Identify which cell holds the provided text, then report its (X, Y) central coordinate. 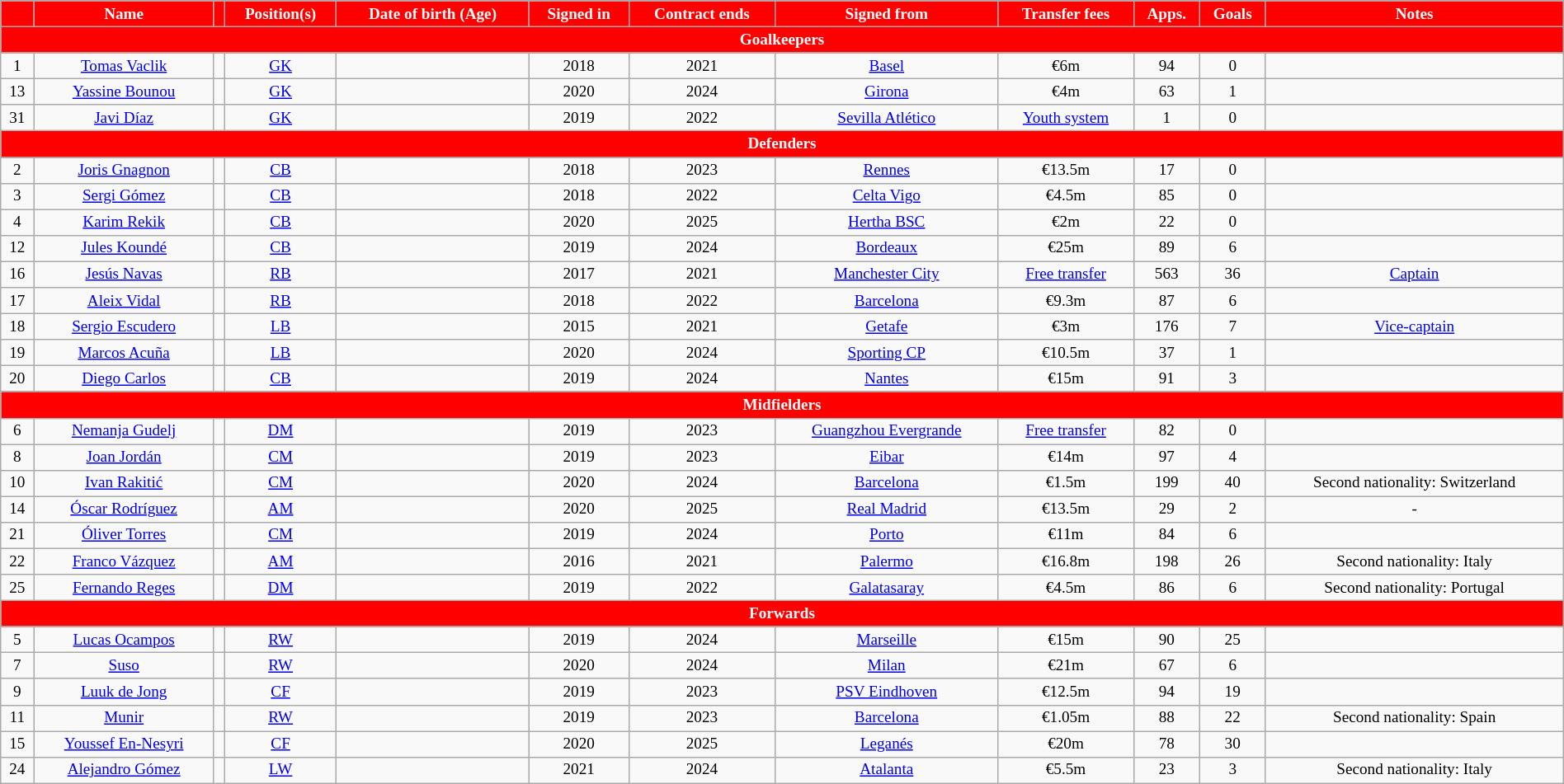
Aleix Vidal (124, 301)
91 (1166, 379)
Porto (887, 535)
Captain (1414, 275)
Date of birth (Age) (432, 14)
199 (1166, 483)
€4m (1066, 92)
Alejandro Gómez (124, 770)
Franco Vázquez (124, 561)
€20m (1066, 744)
Goalkeepers (782, 40)
67 (1166, 666)
2015 (579, 326)
18 (17, 326)
89 (1166, 248)
PSV Eindhoven (887, 692)
Real Madrid (887, 509)
Contract ends (701, 14)
Guangzhou Evergrande (887, 431)
26 (1232, 561)
€5.5m (1066, 770)
Manchester City (887, 275)
€25m (1066, 248)
Basel (887, 66)
10 (17, 483)
40 (1232, 483)
Celta Vigo (887, 196)
Vice-captain (1414, 326)
16 (17, 275)
9 (17, 692)
Jules Koundé (124, 248)
Signed in (579, 14)
Joan Jordán (124, 457)
Yassine Bounou (124, 92)
Second nationality: Switzerland (1414, 483)
Marseille (887, 640)
€10.5m (1066, 353)
90 (1166, 640)
Lucas Ocampos (124, 640)
Position(s) (280, 14)
Apps. (1166, 14)
5 (17, 640)
€2m (1066, 223)
€14m (1066, 457)
14 (17, 509)
36 (1232, 275)
Eibar (887, 457)
2017 (579, 275)
37 (1166, 353)
Nantes (887, 379)
87 (1166, 301)
Girona (887, 92)
€1.5m (1066, 483)
2016 (579, 561)
Sevilla Atlético (887, 118)
20 (17, 379)
Signed from (887, 14)
Óscar Rodríguez (124, 509)
Luuk de Jong (124, 692)
12 (17, 248)
Notes (1414, 14)
Ivan Rakitić (124, 483)
97 (1166, 457)
31 (17, 118)
Getafe (887, 326)
13 (17, 92)
Fernando Reges (124, 588)
Leganés (887, 744)
63 (1166, 92)
15 (17, 744)
Second nationality: Spain (1414, 718)
82 (1166, 431)
Sergio Escudero (124, 326)
Goals (1232, 14)
Palermo (887, 561)
176 (1166, 326)
Javi Díaz (124, 118)
LW (280, 770)
30 (1232, 744)
29 (1166, 509)
Galatasaray (887, 588)
24 (17, 770)
Defenders (782, 144)
23 (1166, 770)
88 (1166, 718)
85 (1166, 196)
Atalanta (887, 770)
78 (1166, 744)
11 (17, 718)
€6m (1066, 66)
Second nationality: Portugal (1414, 588)
563 (1166, 275)
Suso (124, 666)
Marcos Acuña (124, 353)
€16.8m (1066, 561)
Youth system (1066, 118)
84 (1166, 535)
Nemanja Gudelj (124, 431)
Sporting CP (887, 353)
Midfielders (782, 405)
€3m (1066, 326)
Forwards (782, 613)
Milan (887, 666)
Joris Gnagnon (124, 170)
€1.05m (1066, 718)
Munir (124, 718)
8 (17, 457)
Youssef En-Nesyri (124, 744)
Name (124, 14)
Diego Carlos (124, 379)
86 (1166, 588)
Jesús Navas (124, 275)
Rennes (887, 170)
Transfer fees (1066, 14)
Sergi Gómez (124, 196)
Tomas Vaclik (124, 66)
- (1414, 509)
198 (1166, 561)
Óliver Torres (124, 535)
€21m (1066, 666)
Hertha BSC (887, 223)
Karim Rekik (124, 223)
€9.3m (1066, 301)
€12.5m (1066, 692)
Bordeaux (887, 248)
€11m (1066, 535)
21 (17, 535)
